Provide the (X, Y) coordinate of the cell's center where the given text is located.  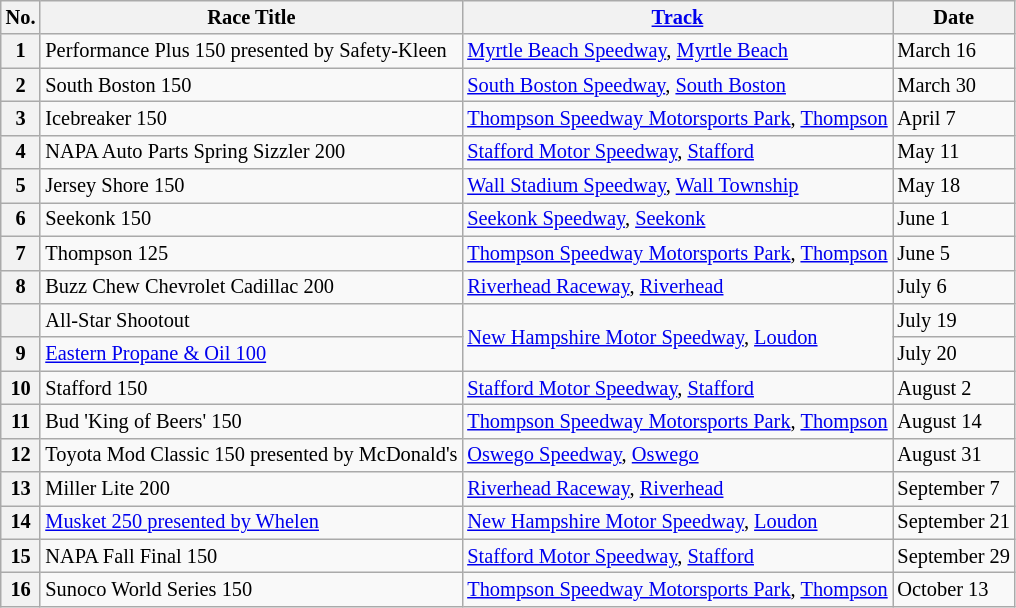
March 16 (953, 51)
Seekonk 150 (251, 219)
Seekonk Speedway, Seekonk (677, 219)
9 (21, 354)
13 (21, 489)
September 29 (953, 556)
Myrtle Beach Speedway, Myrtle Beach (677, 51)
April 7 (953, 118)
16 (21, 589)
August 2 (953, 388)
Sunoco World Series 150 (251, 589)
3 (21, 118)
NAPA Auto Parts Spring Sizzler 200 (251, 152)
May 11 (953, 152)
Miller Lite 200 (251, 489)
June 1 (953, 219)
September 7 (953, 489)
12 (21, 455)
September 21 (953, 522)
May 18 (953, 186)
August 14 (953, 421)
Race Title (251, 17)
NAPA Fall Final 150 (251, 556)
Bud 'King of Beers' 150 (251, 421)
Wall Stadium Speedway, Wall Township (677, 186)
South Boston Speedway, South Boston (677, 85)
7 (21, 253)
August 31 (953, 455)
South Boston 150 (251, 85)
No. (21, 17)
6 (21, 219)
14 (21, 522)
Track (677, 17)
June 5 (953, 253)
15 (21, 556)
Oswego Speedway, Oswego (677, 455)
Date (953, 17)
Icebreaker 150 (251, 118)
Jersey Shore 150 (251, 186)
5 (21, 186)
July 19 (953, 320)
July 6 (953, 287)
Thompson 125 (251, 253)
1 (21, 51)
July 20 (953, 354)
4 (21, 152)
11 (21, 421)
2 (21, 85)
10 (21, 388)
All-Star Shootout (251, 320)
Toyota Mod Classic 150 presented by McDonald's (251, 455)
Eastern Propane & Oil 100 (251, 354)
Stafford 150 (251, 388)
Buzz Chew Chevrolet Cadillac 200 (251, 287)
Performance Plus 150 presented by Safety-Kleen (251, 51)
October 13 (953, 589)
Musket 250 presented by Whelen (251, 522)
March 30 (953, 85)
8 (21, 287)
